Determine the (x, y) coordinate at the center of the cell enclosing the given text.  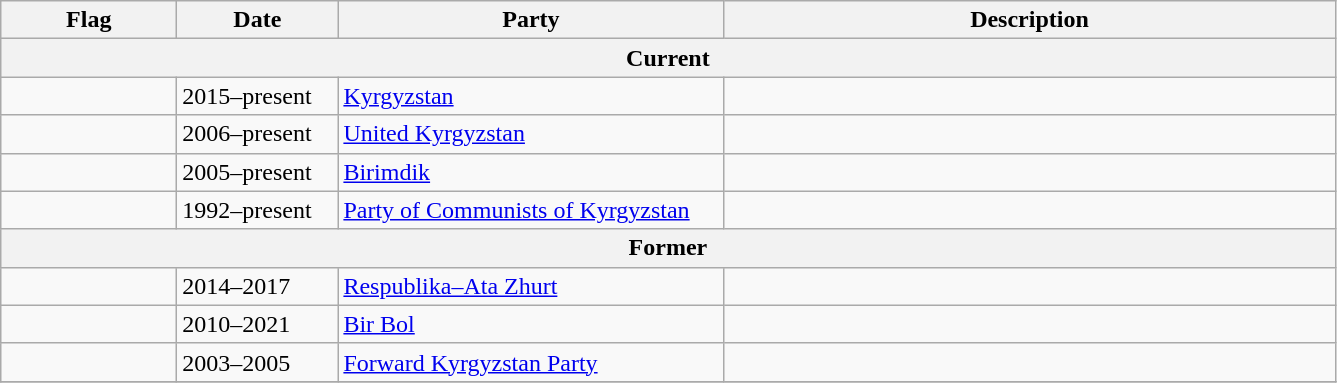
Description (1030, 20)
United Kyrgyzstan (531, 134)
Current (668, 58)
Flag (89, 20)
Former (668, 248)
2003–2005 (258, 362)
Party of Communists of Kyrgyzstan (531, 210)
Birimdik (531, 172)
Party (531, 20)
2015–present (258, 96)
1992–present (258, 210)
Respublika–Ata Zhurt (531, 286)
2010–2021 (258, 324)
Kyrgyzstan (531, 96)
2014–2017 (258, 286)
Date (258, 20)
Forward Kyrgyzstan Party (531, 362)
2005–present (258, 172)
2006–present (258, 134)
Bir Bol (531, 324)
